Find where the given text appears and provide that cell's center as (x, y) coordinate. 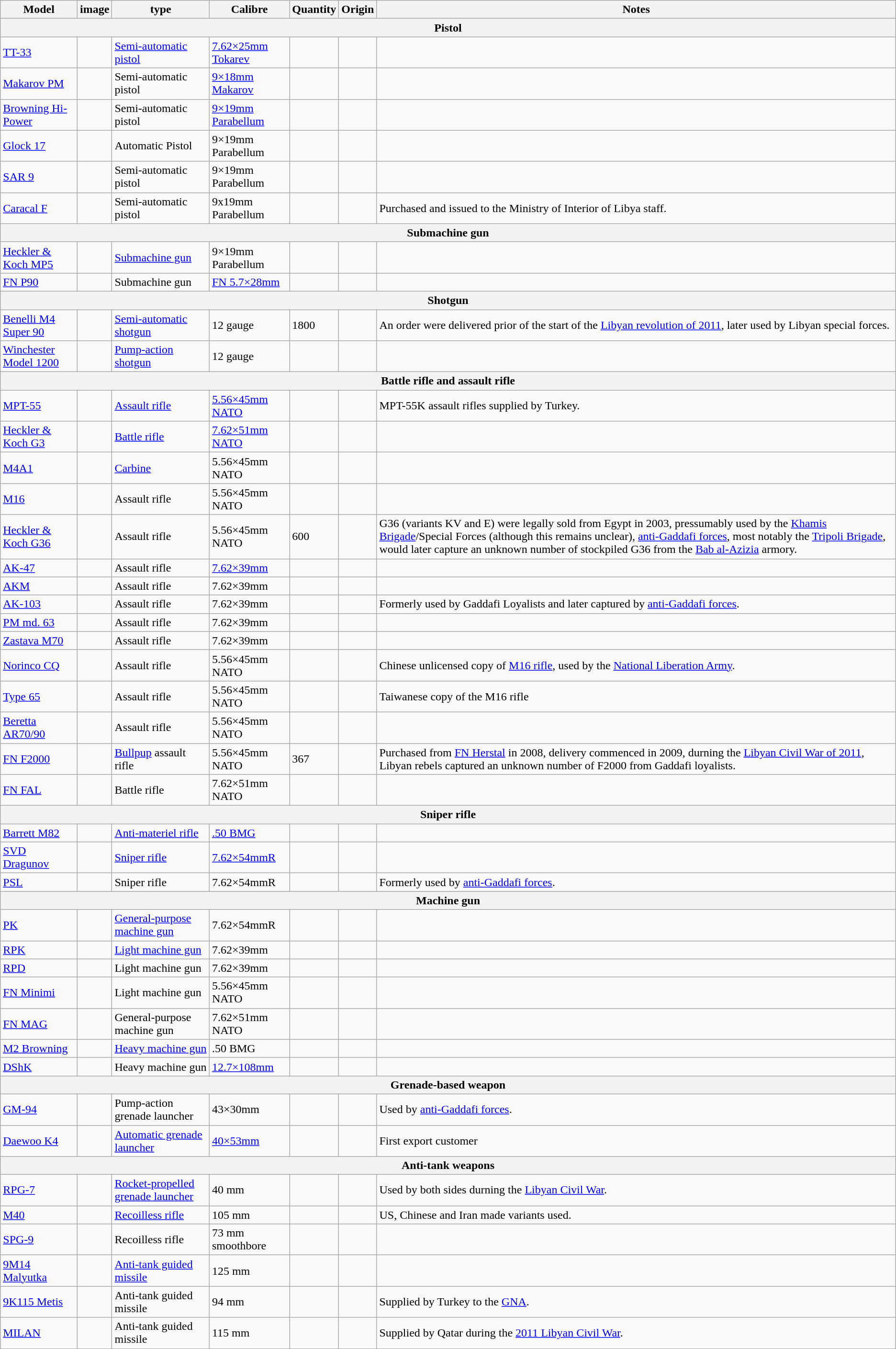
Purchased and issued to the Ministry of Interior of Libya staff. (636, 208)
Anti-materiel rifle (161, 833)
Bullpup assault rifle (161, 758)
Formerly used by anti-Gaddafi forces. (636, 882)
40×53mm (249, 1140)
type (161, 10)
Supplied by Turkey to the GNA. (636, 1302)
105 mm (249, 1215)
AKM (39, 586)
Zastava M70 (39, 641)
73 mm smoothbore (249, 1240)
AK-103 (39, 604)
9M14 Malyutka (39, 1270)
GM-94 (39, 1110)
SPG-9 (39, 1240)
Grenade-based weapon (448, 1085)
Type 65 (39, 696)
9x19mm Parabellum (249, 208)
125 mm (249, 1270)
Daewoo K4 (39, 1140)
An order were delivered prior of the start of the Libyan revolution of 2011, later used by Libyan special forces. (636, 325)
SAR 9 (39, 177)
M2 Browning (39, 1048)
Carbine (161, 468)
Automatic Pistol (161, 146)
Heckler & Koch G3 (39, 437)
TT-33 (39, 53)
Heckler & Koch MP5 (39, 258)
600 (314, 537)
Beretta AR70/90 (39, 728)
Anti-tank weapons (448, 1166)
Taiwanese copy of the M16 rifle (636, 696)
PK (39, 925)
RPG-7 (39, 1190)
Pump-action shotgun (161, 356)
PSL (39, 882)
FN MAG (39, 1023)
MPT-55K assault rifles supplied by Turkey. (636, 406)
Supplied by Qatar during the 2011 Libyan Civil War. (636, 1333)
US, Chinese and Iran made variants used. (636, 1215)
Formerly used by Gaddafi Loyalists and later captured by anti-Gaddafi forces. (636, 604)
DShK (39, 1067)
Norinco CQ (39, 665)
FN FAL (39, 790)
AK-47 (39, 568)
Notes (636, 10)
MILAN (39, 1333)
Automatic grenade launcher (161, 1140)
115 mm (249, 1333)
9K115 Metis (39, 1302)
FN Minimi (39, 993)
43×30mm (249, 1110)
M40 (39, 1215)
M4A1 (39, 468)
94 mm (249, 1302)
Barrett M82 (39, 833)
7.62×25mm Tokarev (249, 53)
RPD (39, 968)
Browning Hi-Power (39, 115)
9×18mm Makarov (249, 83)
Machine gun (448, 900)
SVD Dragunov (39, 858)
1800 (314, 325)
FN 5.7×28mm (249, 282)
FN F2000 (39, 758)
First export customer (636, 1140)
Chinese unlicensed copy of M16 rifle, used by the National Liberation Army. (636, 665)
Makarov PM (39, 83)
Heckler & Koch G36 (39, 537)
Calibre (249, 10)
Benelli M4 Super 90 (39, 325)
Origin (358, 10)
Quantity (314, 10)
Caracal F (39, 208)
Battle rifle and assault rifle (448, 381)
MPT-55 (39, 406)
12.7×108mm (249, 1067)
Shotgun (448, 300)
Used by anti-Gaddafi forces. (636, 1110)
Pump-action grenade launcher (161, 1110)
FN P90 (39, 282)
367 (314, 758)
Rocket-propelled grenade launcher (161, 1190)
Semi-automatic shotgun (161, 325)
Pistol (448, 28)
Glock 17 (39, 146)
Winchester Model 1200 (39, 356)
40 mm (249, 1190)
Used by both sides durning the Libyan Civil War. (636, 1190)
image (95, 10)
Model (39, 10)
RPK (39, 950)
PM md. 63 (39, 622)
M16 (39, 499)
